For the text-containing cell, return its midpoint in (x, y) coordinate format. 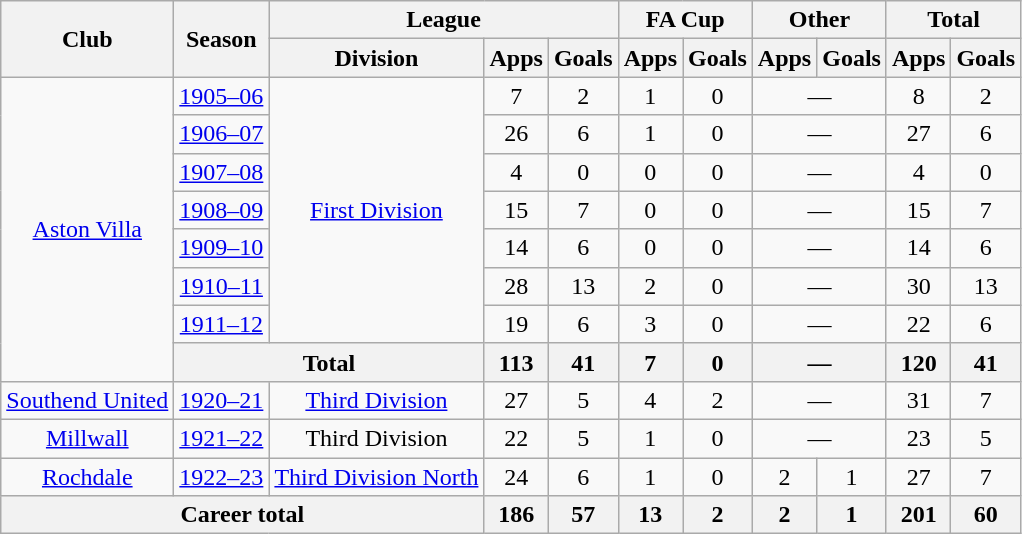
Southend United (88, 400)
First Division (376, 210)
Other (819, 20)
1911–12 (222, 324)
30 (918, 286)
19 (516, 324)
1909–10 (222, 248)
1921–22 (222, 438)
League (444, 20)
113 (516, 362)
1906–07 (222, 134)
8 (918, 96)
Millwall (88, 438)
31 (918, 400)
24 (516, 477)
120 (918, 362)
1920–21 (222, 400)
57 (583, 515)
1922–23 (222, 477)
Rochdale (88, 477)
1905–06 (222, 96)
1907–08 (222, 172)
186 (516, 515)
FA Cup (685, 20)
3 (650, 324)
23 (918, 438)
26 (516, 134)
28 (516, 286)
Third Division North (376, 477)
Career total (242, 515)
Season (222, 39)
Club (88, 39)
Aston Villa (88, 229)
201 (918, 515)
60 (986, 515)
1908–09 (222, 210)
1910–11 (222, 286)
Division (376, 58)
